Locate the cell with the specified text and output its [X, Y] center coordinate. 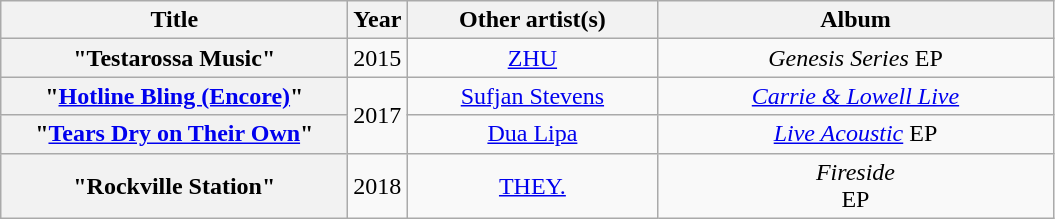
Carrie & Lowell Live [856, 96]
2015 [378, 58]
ZHU [532, 58]
"Testarossa Music" [174, 58]
Genesis Series EP [856, 58]
2017 [378, 115]
THEY. [532, 186]
2018 [378, 186]
Year [378, 20]
FiresideEP [856, 186]
Live Acoustic EP [856, 134]
Dua Lipa [532, 134]
Sufjan Stevens [532, 96]
"Tears Dry on Their Own" [174, 134]
Album [856, 20]
"Hotline Bling (Encore)" [174, 96]
Other artist(s) [532, 20]
Title [174, 20]
"Rockville Station" [174, 186]
